Pinpoint the cell where the given text exists, returning its [x, y] midpoint coordinate. 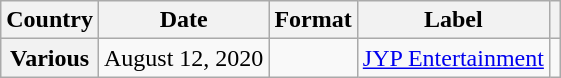
JYP Entertainment [453, 58]
Label [453, 20]
Date [183, 20]
Format [313, 20]
August 12, 2020 [183, 58]
Various [50, 58]
Country [50, 20]
